Return [x, y] of the center of cell containing provided text 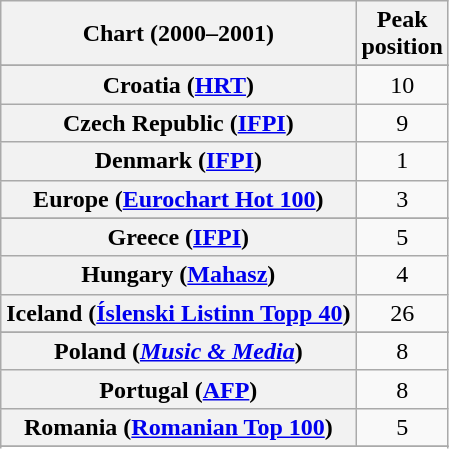
1 [402, 161]
Chart (2000–2001) [178, 34]
Poland (Music & Media) [178, 351]
Peakposition [402, 34]
Denmark (IFPI) [178, 161]
Greece (IFPI) [178, 237]
Europe (Eurochart Hot 100) [178, 199]
Romania (Romanian Top 100) [178, 427]
Hungary (Mahasz) [178, 275]
Czech Republic (IFPI) [178, 123]
26 [402, 313]
4 [402, 275]
Iceland (Íslenski Listinn Topp 40) [178, 313]
Portugal (AFP) [178, 389]
10 [402, 85]
9 [402, 123]
Croatia (HRT) [178, 85]
3 [402, 199]
